Extract the [x, y] coordinate from the center of the cell holding the provided text.  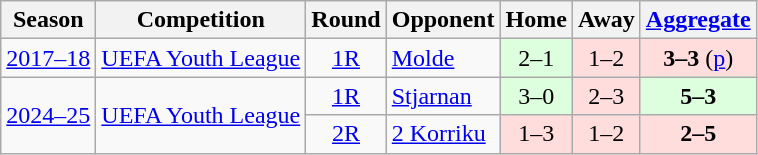
Competition [201, 20]
2–3 [606, 96]
Molde [443, 58]
3–0 [536, 96]
1–3 [536, 134]
2 Korriku [443, 134]
Opponent [443, 20]
Aggregate [698, 20]
Away [606, 20]
Home [536, 20]
2–5 [698, 134]
2017–18 [48, 58]
Round [346, 20]
Stjarnan [443, 96]
2024–25 [48, 115]
5–3 [698, 96]
2R [346, 134]
2–1 [536, 58]
Season [48, 20]
3–3 (p) [698, 58]
